Extract the [x, y] coordinate from the center of the cell holding the provided text.  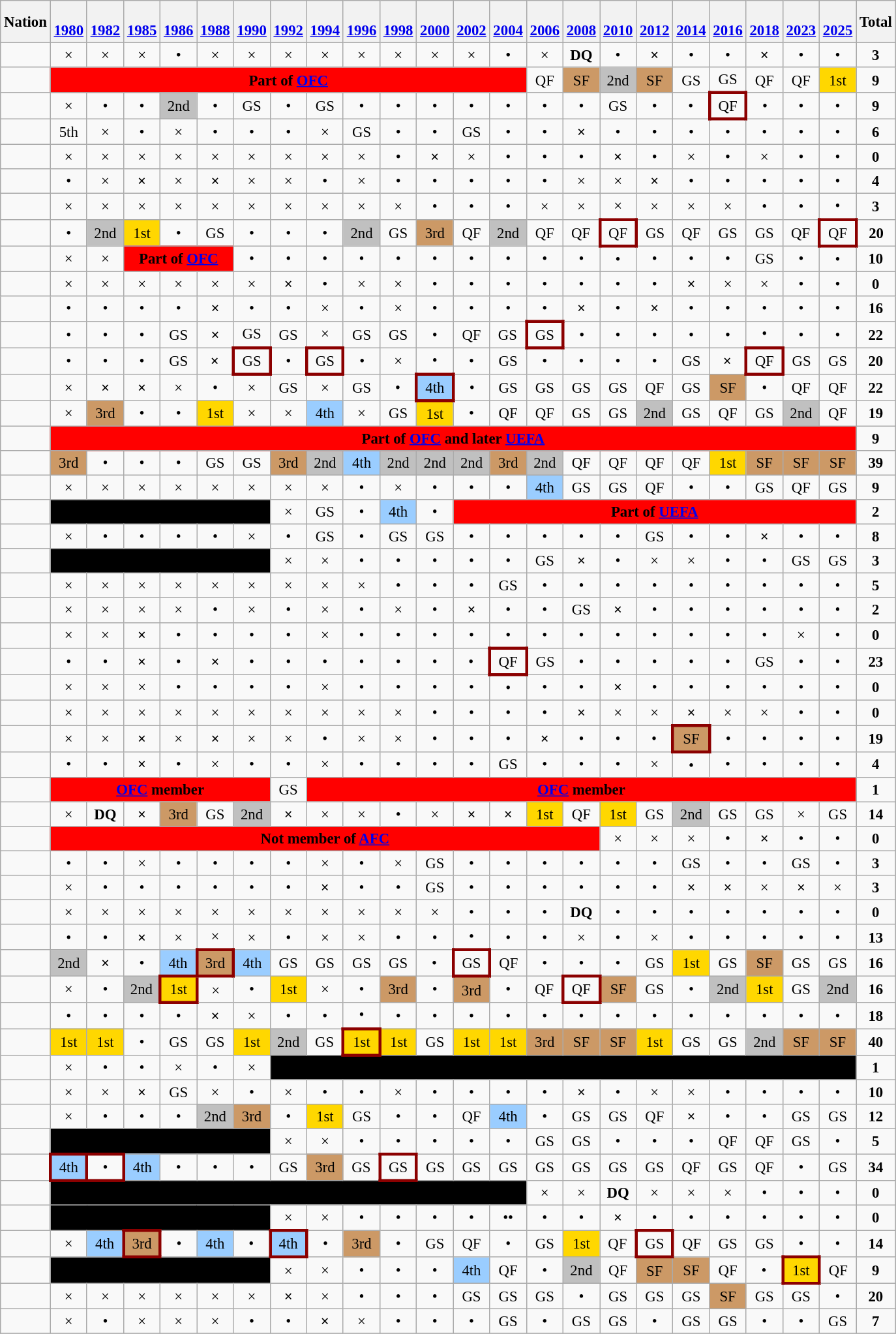
Part of UEFA [655, 512]
2008 [581, 22]
2025 [837, 22]
1982 [105, 22]
13 [876, 937]
1988 [215, 22]
2023 [801, 22]
Part of OFC and later UEFA [453, 438]
•• [508, 1217]
2010 [618, 22]
1990 [252, 22]
2000 [435, 22]
2014 [691, 22]
1994 [325, 22]
39 [876, 463]
5th [68, 132]
2018 [764, 22]
Total [876, 22]
8 [876, 537]
2002 [471, 22]
Nation [25, 22]
18 [876, 1016]
6 [876, 132]
7 [876, 1322]
34 [876, 1168]
1986 [179, 22]
1992 [288, 22]
2012 [655, 22]
2016 [728, 22]
1998 [398, 22]
2006 [545, 22]
Not member of AFC [325, 839]
1985 [142, 22]
12 [876, 1116]
1996 [361, 22]
1980 [68, 22]
23 [876, 661]
40 [876, 1042]
2004 [508, 22]
